Scan for the cell matching the given text and deliver its (X, Y) coordinate at center. 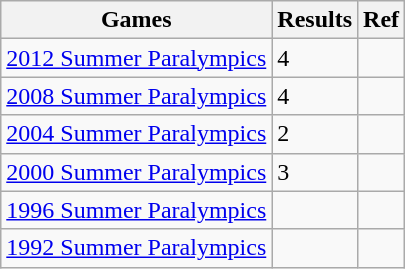
2004 Summer Paralympics (136, 134)
1992 Summer Paralympics (136, 248)
2 (315, 134)
2000 Summer Paralympics (136, 172)
Ref (382, 20)
Results (315, 20)
2012 Summer Paralympics (136, 58)
3 (315, 172)
2008 Summer Paralympics (136, 96)
1996 Summer Paralympics (136, 210)
Games (136, 20)
